Extract the (X, Y) coordinate from the center of the cell holding the provided text.  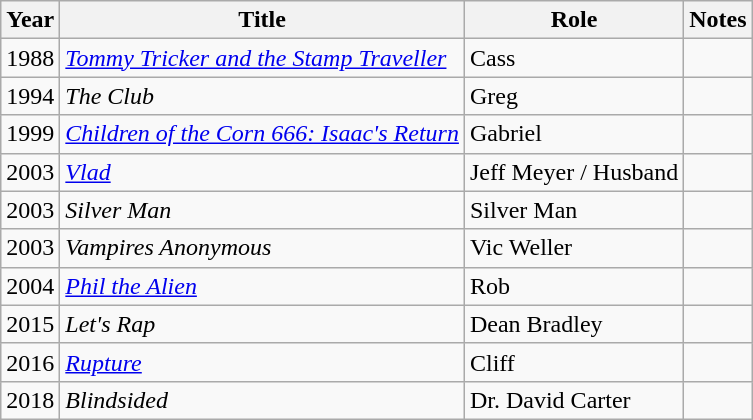
Vlad (262, 172)
Tommy Tricker and the Stamp Traveller (262, 58)
Rob (574, 286)
1999 (30, 134)
2015 (30, 324)
1988 (30, 58)
Let's Rap (262, 324)
Children of the Corn 666: Isaac's Return (262, 134)
Greg (574, 96)
Rupture (262, 362)
2004 (30, 286)
Jeff Meyer / Husband (574, 172)
2018 (30, 400)
Notes (718, 20)
2016 (30, 362)
Cliff (574, 362)
Year (30, 20)
The Club (262, 96)
Role (574, 20)
Blindsided (262, 400)
Phil the Alien (262, 286)
Cass (574, 58)
Vampires Anonymous (262, 248)
Vic Weller (574, 248)
Dr. David Carter (574, 400)
Title (262, 20)
Gabriel (574, 134)
1994 (30, 96)
Dean Bradley (574, 324)
